Return the (X, Y) coordinate for the center point of the cell that contains the specified text.  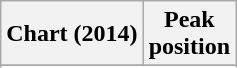
Peakposition (189, 34)
Chart (2014) (72, 34)
